Find where the given text appears and provide that cell's center as (X, Y) coordinate. 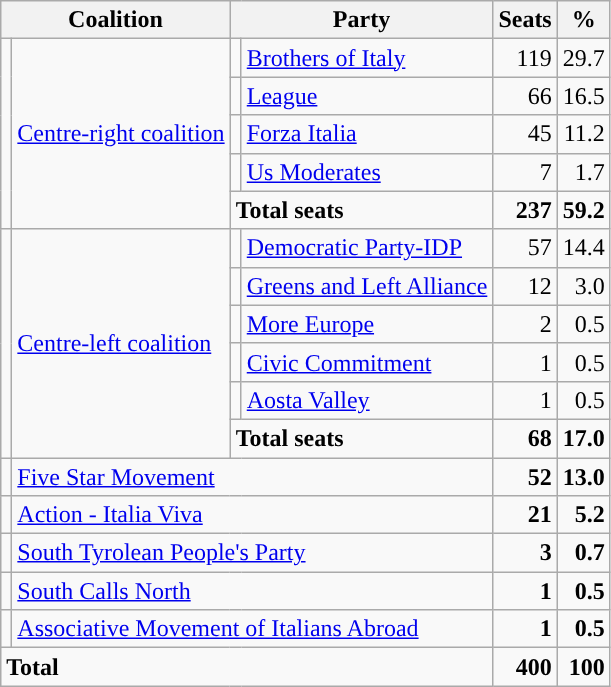
Seats (525, 20)
2 (525, 324)
7 (525, 172)
Party (362, 20)
South Calls North (252, 591)
45 (525, 134)
More Europe (367, 324)
5.2 (584, 515)
Action - Italia Viva (252, 515)
League (367, 96)
3 (525, 553)
400 (525, 667)
14.4 (584, 248)
21 (525, 515)
16.5 (584, 96)
Civic Commitment (367, 362)
% (584, 20)
Democratic Party-IDP (367, 248)
1.7 (584, 172)
59.2 (584, 210)
Associative Movement of Italians Abroad (252, 629)
119 (525, 58)
11.2 (584, 134)
Us Moderates (367, 172)
57 (525, 248)
237 (525, 210)
68 (525, 438)
12 (525, 286)
29.7 (584, 58)
Greens and Left Alliance (367, 286)
Total (247, 667)
Centre-right coalition (121, 134)
Centre-left coalition (121, 343)
Forza Italia (367, 134)
Aosta Valley (367, 400)
South Tyrolean People's Party (252, 553)
Five Star Movement (252, 477)
66 (525, 96)
52 (525, 477)
Brothers of Italy (367, 58)
3.0 (584, 286)
0.7 (584, 553)
Coalition (116, 20)
100 (584, 667)
17.0 (584, 438)
13.0 (584, 477)
